Pinpoint the cell where the given text exists, returning its [x, y] midpoint coordinate. 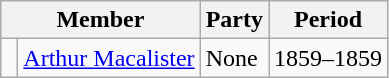
1859–1859 [328, 58]
Party [234, 20]
Period [328, 20]
Arthur Macalister [109, 58]
Member [100, 20]
None [234, 58]
